Capture the cell that displays the provided text and extract its [x, y] central coordinate. 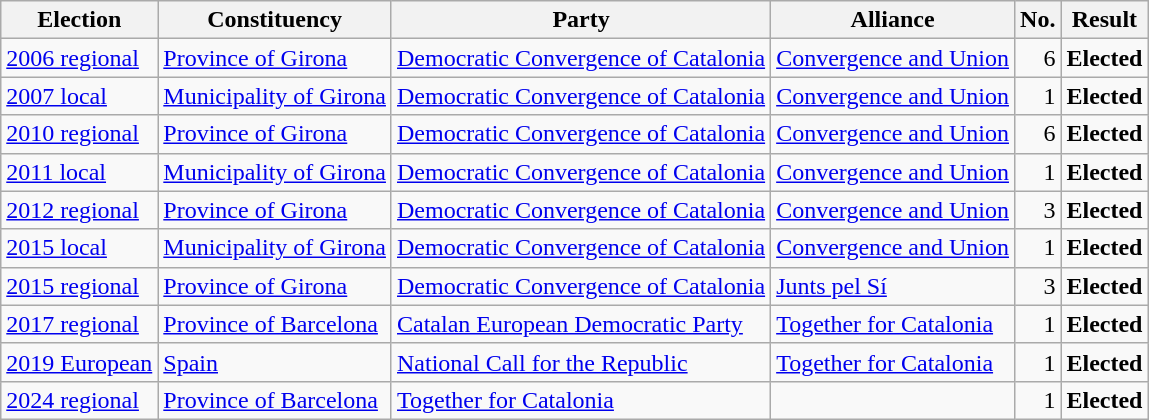
Election [80, 20]
No. [1038, 20]
2011 local [80, 172]
Catalan European Democratic Party [580, 324]
Party [580, 20]
2024 regional [80, 400]
2017 regional [80, 324]
2010 regional [80, 134]
2015 regional [80, 286]
2006 regional [80, 58]
Result [1104, 20]
Constituency [275, 20]
Alliance [893, 20]
Junts pel Sí [893, 286]
2012 regional [80, 210]
National Call for the Republic [580, 362]
Spain [275, 362]
2015 local [80, 248]
2019 European [80, 362]
2007 local [80, 96]
